Provide the [x, y] coordinate of the cell's center where the given text is located.  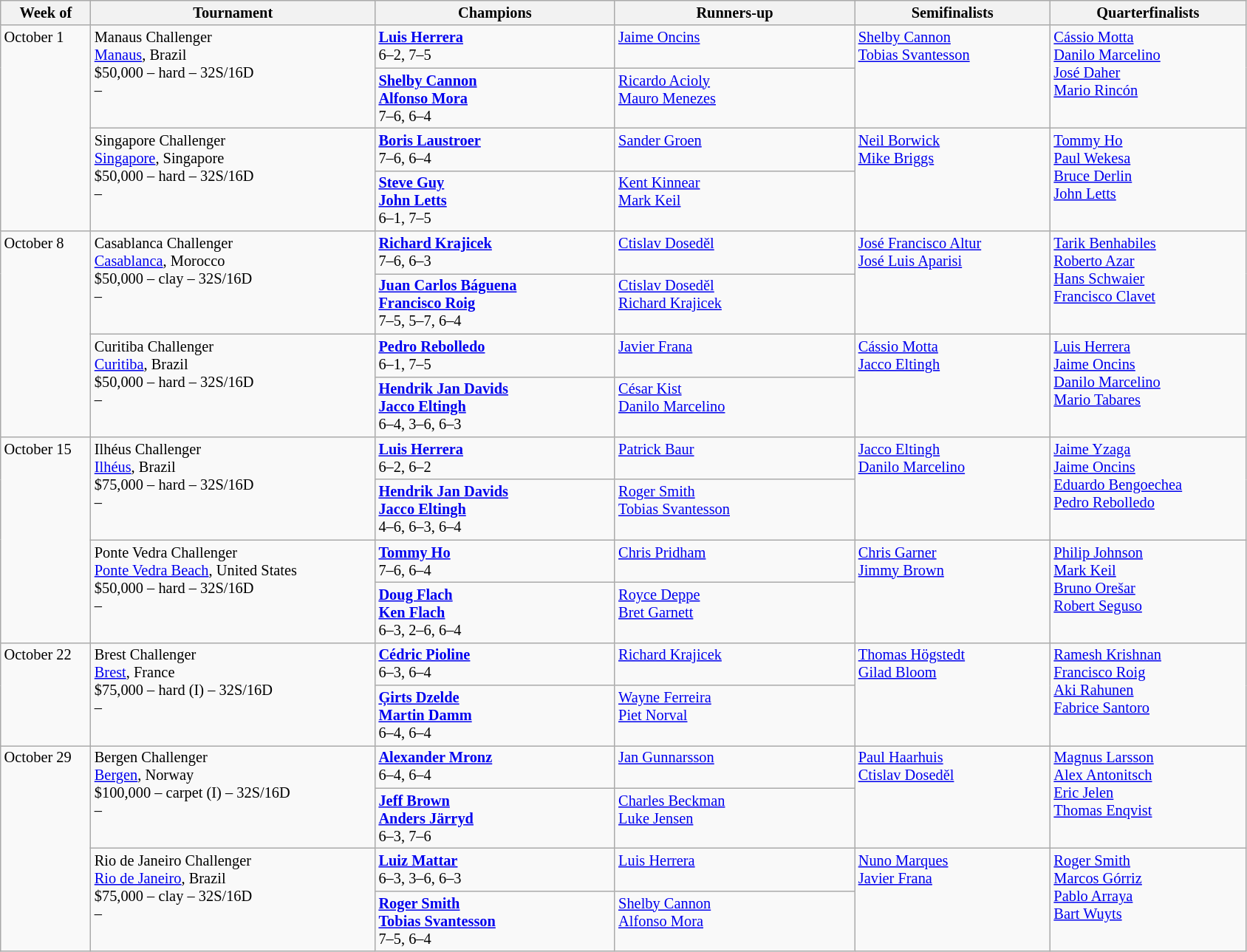
Charles Beckman Luke Jensen [734, 818]
Brest Challenger Brest, France$75,000 – hard (I) – 32S/16D – [233, 694]
Luis Herrera 6–2, 7–5 [495, 47]
Cédric Pioline 6–3, 6–4 [495, 664]
Boris Laustroer 7–6, 6–4 [495, 149]
Singapore Challenger Singapore, Singapore$50,000 – hard – 32S/16D – [233, 179]
Thomas Högstedt Gilad Bloom [953, 694]
Casablanca Challenger Casablanca, Morocco$50,000 – clay – 32S/16D – [233, 282]
Jaime Oncins [734, 47]
Bergen Challenger Bergen, Norway$100,000 – carpet (I) – 32S/16D – [233, 796]
Ramesh Krishnan Francisco Roig Aki Rahunen Fabrice Santoro [1148, 694]
October 8 [46, 334]
Jan Gunnarsson [734, 767]
October 29 [46, 848]
Kent Kinnear Mark Keil [734, 201]
Curitiba Challenger Curitiba, Brazil$50,000 – hard – 32S/16D – [233, 386]
César Kist Danilo Marcelino [734, 407]
Week of [46, 13]
Ponte Vedra Challenger Ponte Vedra Beach, United States$50,000 – hard – 32S/16D – [233, 591]
Ricardo Acioly Mauro Menezes [734, 98]
Magnus Larsson Alex Antonitsch Eric Jelen Thomas Enqvist [1148, 796]
Manaus Challenger Manaus, Brazil$50,000 – hard – 32S/16D – [233, 77]
Tommy Ho 7–6, 6–4 [495, 561]
Jacco Eltingh Danilo Marcelino [953, 487]
Nuno Marques Javier Frana [953, 900]
October 15 [46, 539]
October 22 [46, 694]
Runners-up [734, 13]
Alexander Mronz 6–4, 6–4 [495, 767]
Semifinalists [953, 13]
Roger Smith Tobias Svantesson 7–5, 6–4 [495, 921]
Cássio Motta Danilo Marcelino José Daher Mario Rincón [1148, 77]
Ctislav Doseděl Richard Krajicek [734, 304]
Shelby Cannon Tobias Svantesson [953, 77]
Roger Smith Tobias Svantesson [734, 510]
Luiz Mattar 6–3, 3–6, 6–3 [495, 869]
Cássio Motta Jacco Eltingh [953, 386]
José Francisco Altur José Luis Aparisi [953, 282]
Pedro Rebolledo 6–1, 7–5 [495, 355]
Royce Deppe Bret Garnett [734, 612]
Luis Herrera [734, 869]
Quarterfinalists [1148, 13]
Doug Flach Ken Flach 6–3, 2–6, 6–4 [495, 612]
Chris Pridham [734, 561]
Tommy Ho Paul Wekesa Bruce Derlin John Letts [1148, 179]
Ģirts Dzelde Martin Damm 6–4, 6–4 [495, 716]
Luis Herrera Jaime Oncins Danilo Marcelino Mario Tabares [1148, 386]
Champions [495, 13]
Tournament [233, 13]
Paul Haarhuis Ctislav Doseděl [953, 796]
Neil Borwick Mike Briggs [953, 179]
Tarik Benhabiles Roberto Azar Hans Schwaier Francisco Clavet [1148, 282]
Sander Groen [734, 149]
Wayne Ferreira Piet Norval [734, 716]
Chris Garner Jimmy Brown [953, 591]
Steve Guy John Letts 6–1, 7–5 [495, 201]
Javier Frana [734, 355]
Luis Herrera 6–2, 6–2 [495, 458]
Patrick Baur [734, 458]
Jeff Brown Anders Järryd 6–3, 7–6 [495, 818]
Richard Krajicek [734, 664]
Hendrik Jan Davids Jacco Eltingh 4–6, 6–3, 6–4 [495, 510]
Philip Johnson Mark Keil Bruno Orešar Robert Seguso [1148, 591]
Richard Krajicek 7–6, 6–3 [495, 253]
Ilhéus Challenger Ilhéus, Brazil$75,000 – hard – 32S/16D – [233, 487]
October 1 [46, 129]
Roger Smith Marcos Górriz Pablo Arraya Bart Wuyts [1148, 900]
Ctislav Doseděl [734, 253]
Hendrik Jan Davids Jacco Eltingh 6–4, 3–6, 6–3 [495, 407]
Juan Carlos Báguena Francisco Roig 7–5, 5–7, 6–4 [495, 304]
Shelby Cannon Alfonso Mora 7–6, 6–4 [495, 98]
Shelby Cannon Alfonso Mora [734, 921]
Rio de Janeiro Challenger Rio de Janeiro, Brazil$75,000 – clay – 32S/16D – [233, 900]
Jaime Yzaga Jaime Oncins Eduardo Bengoechea Pedro Rebolledo [1148, 487]
